Return (X, Y) of the center of cell containing provided text 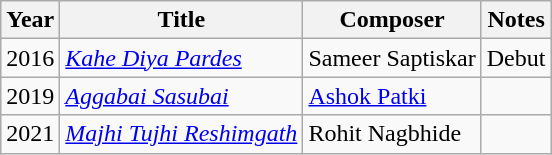
Majhi Tujhi Reshimgath (182, 134)
2016 (30, 58)
Sameer Saptiskar (392, 58)
Ashok Patki (392, 96)
Debut (516, 58)
Year (30, 20)
Composer (392, 20)
Notes (516, 20)
2021 (30, 134)
2019 (30, 96)
Title (182, 20)
Kahe Diya Pardes (182, 58)
Aggabai Sasubai (182, 96)
Rohit Nagbhide (392, 134)
